Determine the (x, y) coordinate at the center of the cell enclosing the given text.  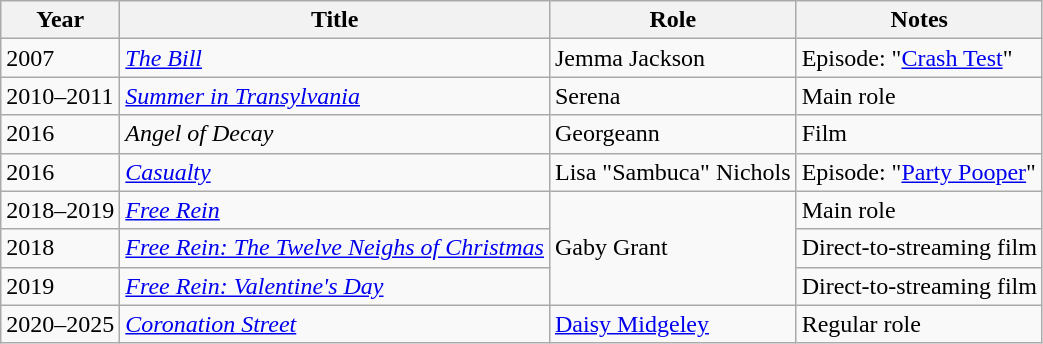
Free Rein: The Twelve Neighs of Christmas (335, 248)
Title (335, 20)
Film (919, 134)
2007 (60, 58)
2018 (60, 248)
Free Rein: Valentine's Day (335, 286)
Daisy Midgeley (672, 324)
Episode: "Party Pooper" (919, 172)
The Bill (335, 58)
Role (672, 20)
2019 (60, 286)
Episode: "Crash Test" (919, 58)
Jemma Jackson (672, 58)
Notes (919, 20)
Summer in Transylvania (335, 96)
Georgeann (672, 134)
Lisa "Sambuca" Nichols (672, 172)
2010–2011 (60, 96)
Coronation Street (335, 324)
Regular role (919, 324)
Casualty (335, 172)
Year (60, 20)
Angel of Decay (335, 134)
2020–2025 (60, 324)
Free Rein (335, 210)
Serena (672, 96)
2018–2019 (60, 210)
Gaby Grant (672, 248)
